Pinpoint the cell where the given text exists, returning its (x, y) midpoint coordinate. 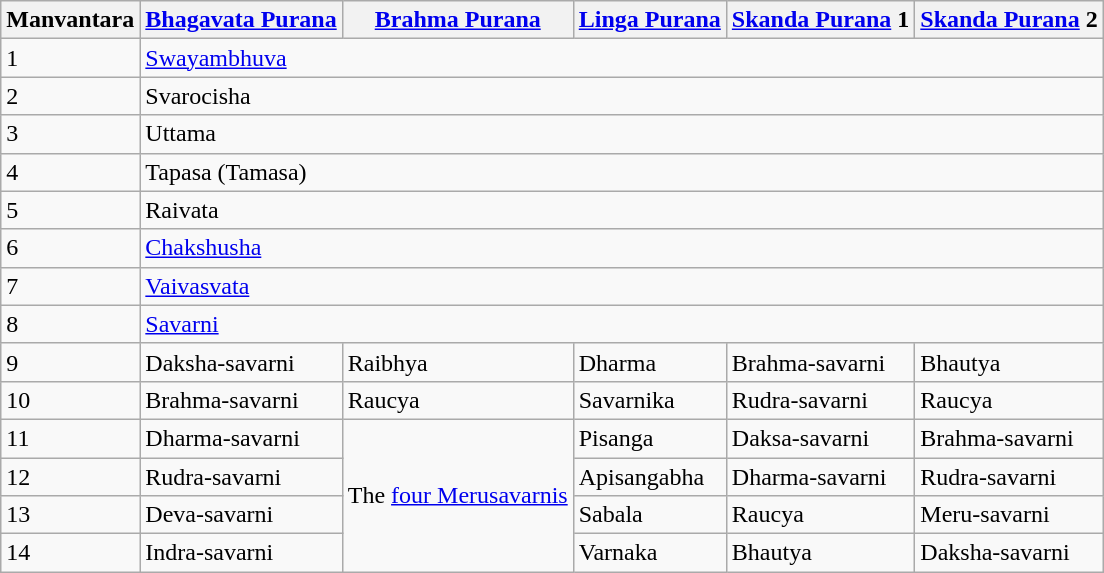
Tapasa (Tamasa) (622, 172)
Meru-savarni (1009, 515)
Brahma Purana (458, 20)
Chakshusha (622, 248)
Daksa-savarni (820, 438)
Svarocisha (622, 96)
Raibhya (458, 362)
Skanda Purana 2 (1009, 20)
Skanda Purana 1 (820, 20)
Bhagavata Purana (241, 20)
12 (70, 477)
11 (70, 438)
Raivata (622, 210)
2 (70, 96)
Uttama (622, 134)
6 (70, 248)
Apisangabha (650, 477)
Savarni (622, 324)
Dharma (650, 362)
Varnaka (650, 553)
The four Merusavarnis (458, 495)
Sabala (650, 515)
1 (70, 58)
7 (70, 286)
Indra-savarni (241, 553)
Deva-savarni (241, 515)
10 (70, 400)
3 (70, 134)
Swayambhuva (622, 58)
5 (70, 210)
13 (70, 515)
Manvantara (70, 20)
4 (70, 172)
Pisanga (650, 438)
9 (70, 362)
14 (70, 553)
8 (70, 324)
Vaivasvata (622, 286)
Linga Purana (650, 20)
Savarnika (650, 400)
